Determine the (X, Y) coordinate at the center of the cell enclosing the given text.  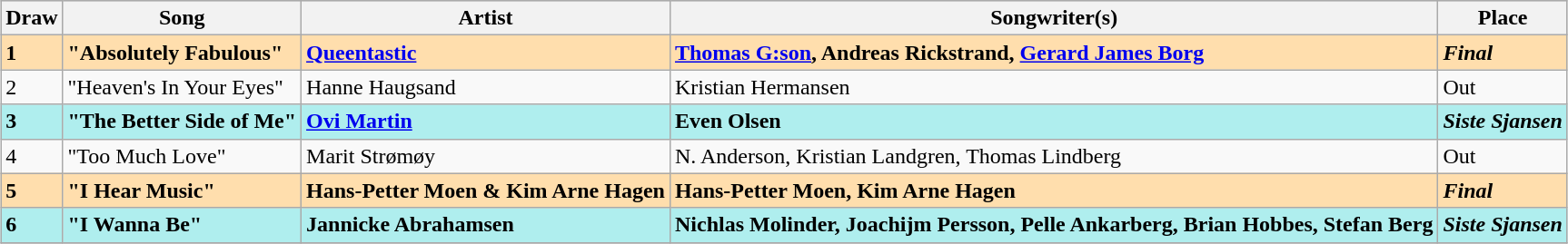
Artist (486, 18)
Hans-Petter Moen, Kim Arne Hagen (1054, 190)
"I Hear Music" (182, 190)
Song (182, 18)
Place (1503, 18)
"I Wanna Be" (182, 225)
Hanne Haugsand (486, 87)
Marit Strømøy (486, 156)
Queentastic (486, 53)
Songwriter(s) (1054, 18)
"Heaven's In Your Eyes" (182, 87)
Jannicke Abrahamsen (486, 225)
Nichlas Molinder, Joachijm Persson, Pelle Ankarberg, Brian Hobbes, Stefan Berg (1054, 225)
Even Olsen (1054, 122)
1 (32, 53)
4 (32, 156)
"The Better Side of Me" (182, 122)
"Absolutely Fabulous" (182, 53)
Kristian Hermansen (1054, 87)
2 (32, 87)
6 (32, 225)
3 (32, 122)
Hans-Petter Moen & Kim Arne Hagen (486, 190)
Draw (32, 18)
5 (32, 190)
"Too Much Love" (182, 156)
Thomas G:son, Andreas Rickstrand, Gerard James Borg (1054, 53)
N. Anderson, Kristian Landgren, Thomas Lindberg (1054, 156)
Ovi Martin (486, 122)
